Provide the [x, y] coordinate of the cell's center where the given text is located.  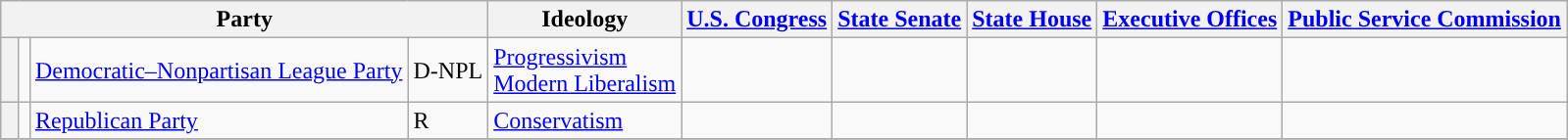
Republican Party [219, 120]
U.S. Congress [757, 20]
State House [1032, 20]
Conservatism [584, 120]
Public Service Commission [1425, 20]
Party [245, 20]
ProgressivismModern Liberalism [584, 70]
State Senate [900, 20]
R [448, 120]
Ideology [584, 20]
Executive Offices [1190, 20]
Democratic–Nonpartisan League Party [219, 70]
D-NPL [448, 70]
